From the cell containing the given text, extract its center point as (x, y) coordinate. 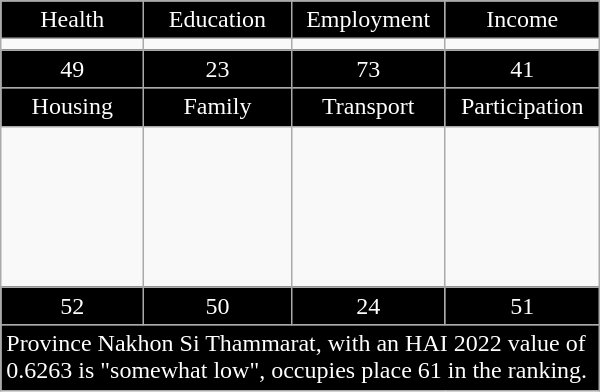
Participation (522, 107)
Education (218, 20)
Health (72, 20)
50 (218, 306)
51 (522, 306)
52 (72, 306)
49 (72, 69)
73 (368, 69)
Family (218, 107)
23 (218, 69)
Employment (368, 20)
24 (368, 306)
Housing (72, 107)
41 (522, 69)
Transport (368, 107)
Income (522, 20)
Province Nakhon Si Thammarat, with an HAI 2022 value of 0.6263 is "somewhat low", occupies place 61 in the ranking. (300, 358)
